Return the (X, Y) coordinate for the center point of the cell that contains the specified text.  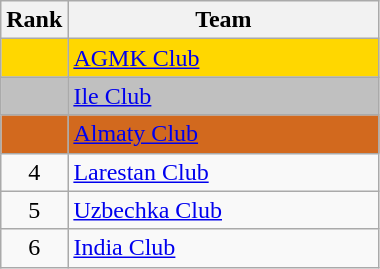
AGMK Club (224, 58)
Almaty Club (224, 134)
Team (224, 20)
Rank (34, 20)
5 (34, 210)
4 (34, 172)
India Club (224, 248)
Ile Club (224, 96)
Larestan Club (224, 172)
Uzbechka Club (224, 210)
6 (34, 248)
